For the text-containing cell, return its midpoint in [X, Y] coordinate format. 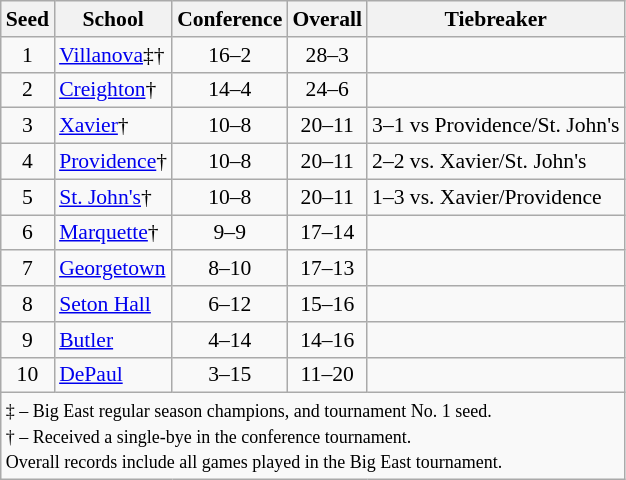
4 [28, 162]
Seed [28, 19]
7 [28, 269]
16–2 [230, 55]
Georgetown [113, 269]
Conference [230, 19]
6 [28, 233]
8 [28, 304]
Providence† [113, 162]
14–4 [230, 90]
5 [28, 197]
Creighton† [113, 90]
3–1 vs Providence/St. John's [496, 126]
9–9 [230, 233]
2–2 vs. Xavier/St. John's [496, 162]
10 [28, 375]
Seton Hall [113, 304]
2 [28, 90]
St. John's† [113, 197]
24–6 [327, 90]
Butler [113, 340]
8–10 [230, 269]
Overall [327, 19]
Tiebreaker [496, 19]
4–14 [230, 340]
1–3 vs. Xavier/Providence [496, 197]
School [113, 19]
3 [28, 126]
6–12 [230, 304]
9 [28, 340]
1 [28, 55]
14–16 [327, 340]
3–15 [230, 375]
28–3 [327, 55]
15–16 [327, 304]
Xavier† [113, 126]
11–20 [327, 375]
Marquette† [113, 233]
17–13 [327, 269]
DePaul [113, 375]
Villanova‡† [113, 55]
17–14 [327, 233]
